Provide the (X, Y) coordinate of the cell's center where the given text is located.  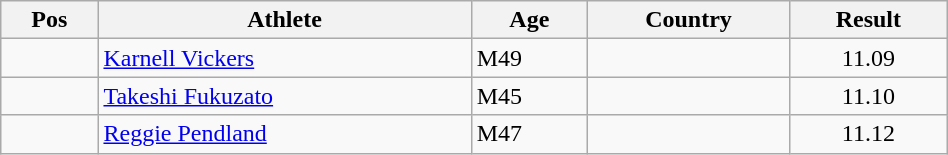
M49 (530, 58)
Age (530, 20)
Athlete (284, 20)
11.09 (868, 58)
Country (689, 20)
M45 (530, 96)
Karnell Vickers (284, 58)
Takeshi Fukuzato (284, 96)
11.12 (868, 134)
Result (868, 20)
Reggie Pendland (284, 134)
11.10 (868, 96)
Pos (50, 20)
M47 (530, 134)
